From the cell containing the given text, extract its center point as (X, Y) coordinate. 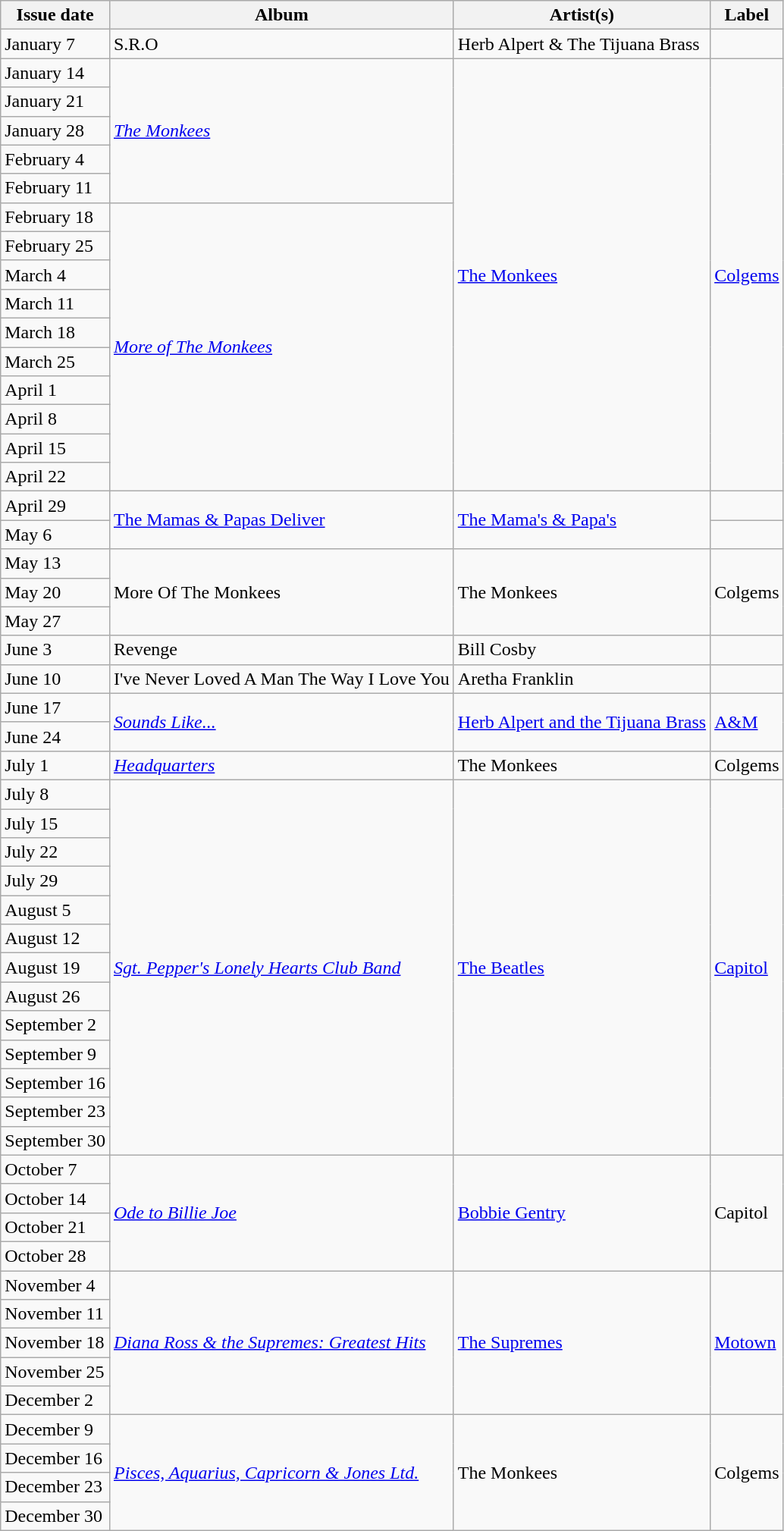
June 3 (55, 650)
June 10 (55, 679)
October 7 (55, 1169)
April 29 (55, 506)
Herb Alpert & The Tijuana Brass (582, 44)
Sgt. Pepper's Lonely Hearts Club Band (281, 968)
November 4 (55, 1285)
Album (281, 15)
The Mamas & Papas Deliver (281, 520)
September 2 (55, 1025)
November 25 (55, 1372)
July 15 (55, 823)
April 22 (55, 477)
The Mama's & Papa's (582, 520)
Herb Alpert and the Tijuana Brass (582, 722)
May 27 (55, 621)
August 26 (55, 996)
July 29 (55, 881)
Bill Cosby (582, 650)
Motown (747, 1343)
November 11 (55, 1314)
July 22 (55, 852)
August 12 (55, 939)
September 23 (55, 1112)
September 16 (55, 1083)
January 21 (55, 102)
Revenge (281, 650)
September 30 (55, 1140)
August 5 (55, 910)
August 19 (55, 968)
December 16 (55, 1458)
October 21 (55, 1227)
Pisces, Aquarius, Capricorn & Jones Ltd. (281, 1473)
March 4 (55, 275)
February 4 (55, 159)
February 18 (55, 217)
December 9 (55, 1429)
S.R.O (281, 44)
May 13 (55, 563)
Headquarters (281, 765)
Bobbie Gentry (582, 1213)
The Supremes (582, 1343)
Sounds Like... (281, 722)
March 25 (55, 362)
The Beatles (582, 968)
January 14 (55, 73)
Diana Ross & the Supremes: Greatest Hits (281, 1343)
Ode to Billie Joe (281, 1213)
January 28 (55, 130)
May 6 (55, 535)
December 30 (55, 1516)
December 2 (55, 1401)
I've Never Loved A Man The Way I Love You (281, 679)
October 14 (55, 1198)
April 1 (55, 391)
Issue date (55, 15)
Artist(s) (582, 15)
December 23 (55, 1487)
March 18 (55, 332)
March 11 (55, 303)
May 20 (55, 592)
More of The Monkees (281, 347)
April 15 (55, 448)
Label (747, 15)
July 8 (55, 794)
June 17 (55, 707)
October 28 (55, 1256)
June 24 (55, 736)
November 18 (55, 1343)
February 11 (55, 188)
September 9 (55, 1054)
More Of The Monkees (281, 592)
January 7 (55, 44)
Aretha Franklin (582, 679)
July 1 (55, 765)
February 25 (55, 246)
A&M (747, 722)
April 8 (55, 419)
